Search for the cell housing the specified text and yield its [x, y] center coordinate. 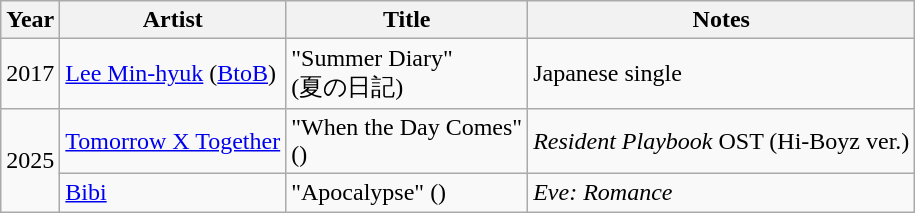
Bibi [173, 192]
Resident Playbook OST (Hi-Boyz ver.) [722, 140]
"When the Day Comes"() [407, 140]
2025 [30, 160]
Notes [722, 20]
Artist [173, 20]
Tomorrow X Together [173, 140]
Lee Min-hyuk (BtoB) [173, 74]
"Summer Diary"(夏の日記) [407, 74]
2017 [30, 74]
Eve: Romance [722, 192]
Year [30, 20]
Title [407, 20]
"Apocalypse" () [407, 192]
Japanese single [722, 74]
